Scan for the cell matching the given text and deliver its [x, y] coordinate at center. 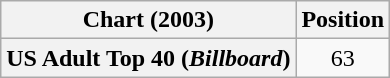
Position [343, 20]
US Adult Top 40 (Billboard) [148, 58]
Chart (2003) [148, 20]
63 [343, 58]
